For the text-containing cell, return its midpoint in (X, Y) coordinate format. 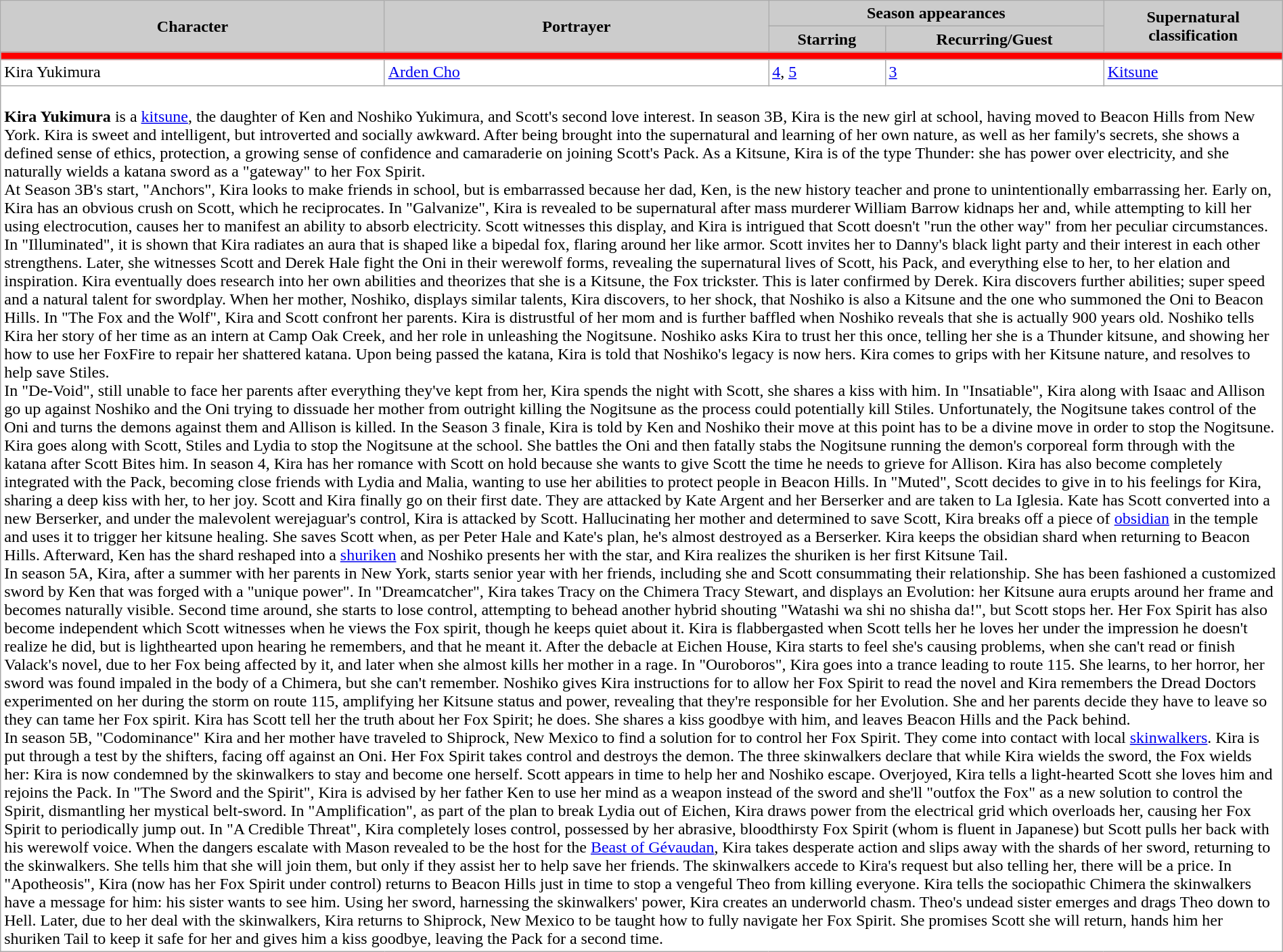
4, 5 (827, 72)
Character (192, 26)
Season appearances (937, 14)
Recurring/Guest (995, 39)
Supernatural classification (1193, 26)
Arden Cho (577, 72)
Portrayer (577, 26)
Starring (827, 39)
Kitsune (1193, 72)
Kira Yukimura (192, 72)
3 (995, 72)
